Return (X, Y) of the center of cell containing provided text 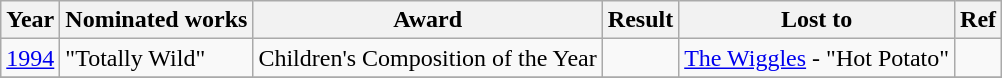
Result (640, 20)
Award (428, 20)
Nominated works (156, 20)
Lost to (817, 20)
The Wiggles - "Hot Potato" (817, 58)
1994 (30, 58)
Ref (978, 20)
Children's Composition of the Year (428, 58)
Year (30, 20)
"Totally Wild" (156, 58)
